Pinpoint the cell where the given text exists, returning its [X, Y] midpoint coordinate. 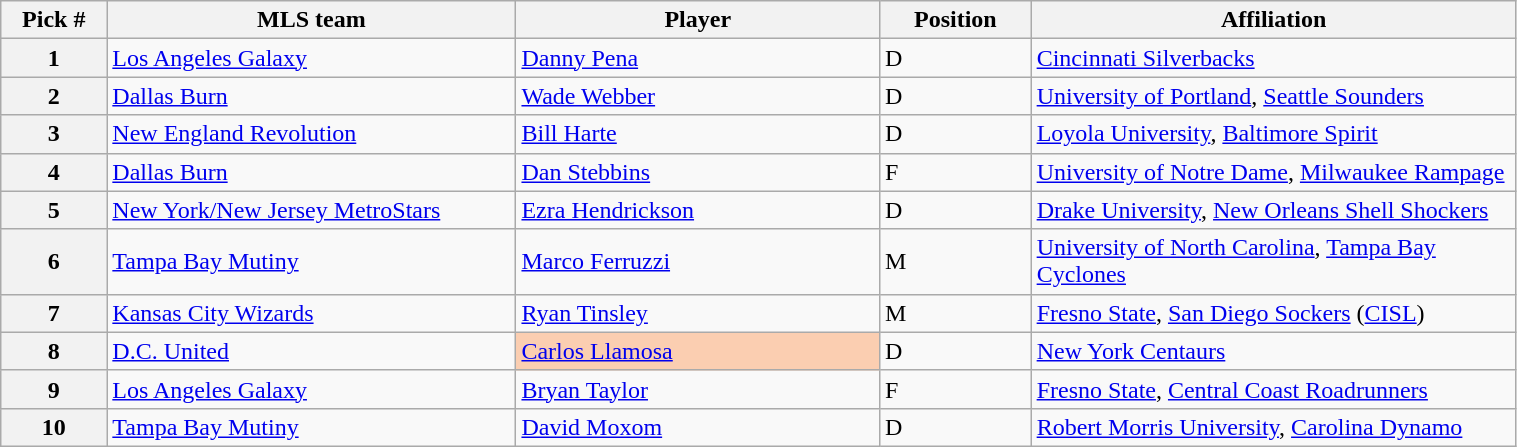
Dan Stebbins [698, 172]
5 [54, 210]
Player [698, 20]
Carlos Llamosa [698, 351]
Fresno State, Central Coast Roadrunners [1274, 389]
New York Centaurs [1274, 351]
Affiliation [1274, 20]
4 [54, 172]
Fresno State, San Diego Sockers (CISL) [1274, 313]
7 [54, 313]
Marco Ferruzzi [698, 262]
1 [54, 58]
6 [54, 262]
MLS team [312, 20]
New York/New Jersey MetroStars [312, 210]
Robert Morris University, Carolina Dynamo [1274, 427]
David Moxom [698, 427]
Loyola University, Baltimore Spirit [1274, 134]
8 [54, 351]
Bill Harte [698, 134]
University of Portland, Seattle Sounders [1274, 96]
University of North Carolina, Tampa Bay Cyclones [1274, 262]
University of Notre Dame, Milwaukee Rampage [1274, 172]
9 [54, 389]
Kansas City Wizards [312, 313]
Ezra Hendrickson [698, 210]
New England Revolution [312, 134]
Pick # [54, 20]
2 [54, 96]
D.C. United [312, 351]
Cincinnati Silverbacks [1274, 58]
10 [54, 427]
Ryan Tinsley [698, 313]
Wade Webber [698, 96]
Bryan Taylor [698, 389]
Danny Pena [698, 58]
Drake University, New Orleans Shell Shockers [1274, 210]
Position [956, 20]
3 [54, 134]
